For the text-containing cell, return its midpoint in (X, Y) coordinate format. 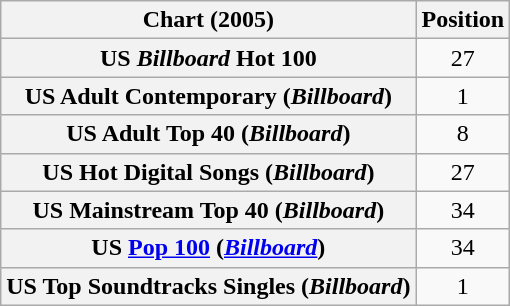
US Adult Top 40 (Billboard) (208, 134)
8 (463, 134)
US Billboard Hot 100 (208, 58)
US Top Soundtracks Singles (Billboard) (208, 286)
Position (463, 20)
US Adult Contemporary (Billboard) (208, 96)
US Pop 100 (Billboard) (208, 248)
US Hot Digital Songs (Billboard) (208, 172)
US Mainstream Top 40 (Billboard) (208, 210)
Chart (2005) (208, 20)
